Return [x, y] of the center of cell containing provided text 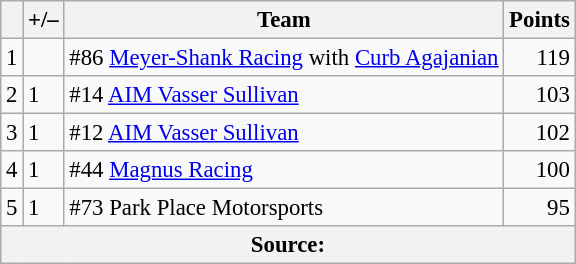
102 [540, 133]
#12 AIM Vasser Sullivan [284, 133]
95 [540, 208]
Points [540, 20]
#73 Park Place Motorsports [284, 208]
3 [12, 133]
#14 AIM Vasser Sullivan [284, 95]
Team [284, 20]
119 [540, 58]
+/– [44, 20]
#44 Magnus Racing [284, 170]
2 [12, 95]
Source: [288, 245]
100 [540, 170]
4 [12, 170]
103 [540, 95]
#86 Meyer-Shank Racing with Curb Agajanian [284, 58]
5 [12, 208]
